Return (X, Y) of the center of cell containing provided text 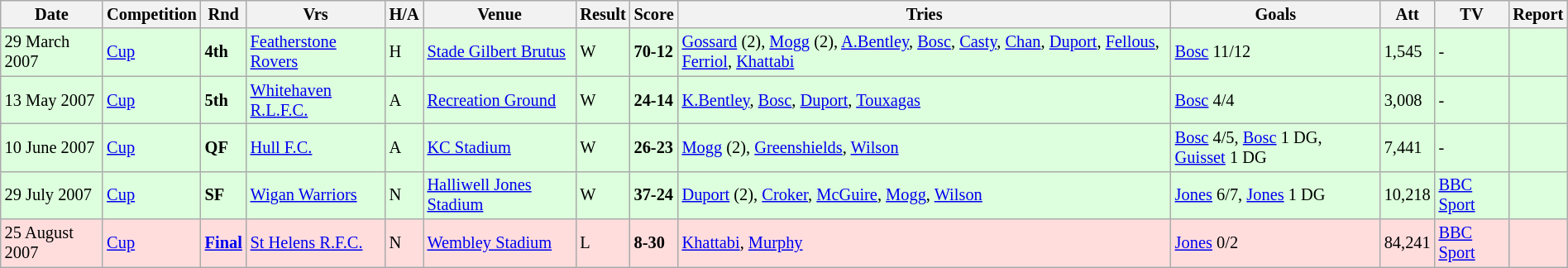
Duport (2), Croker, McGuire, Mogg, Wilson (925, 195)
Jones 6/7, Jones 1 DG (1275, 195)
Gossard (2), Mogg (2), A.Bentley, Bosc, Casty, Chan, Duport, Fellous, Ferriol, Khattabi (925, 52)
Wembley Stadium (500, 243)
Mogg (2), Greenshields, Wilson (925, 147)
QF (223, 147)
10 June 2007 (52, 147)
1,545 (1408, 52)
Report (1538, 14)
4th (223, 52)
70-12 (654, 52)
Whitehaven R.L.F.C. (316, 100)
Wigan Warriors (316, 195)
Hull F.C. (316, 147)
24-14 (654, 100)
Goals (1275, 14)
L (602, 243)
Tries (925, 14)
7,441 (1408, 147)
Bosc 11/12 (1275, 52)
KC Stadium (500, 147)
8-30 (654, 243)
SF (223, 195)
84,241 (1408, 243)
Rnd (223, 14)
37-24 (654, 195)
K.Bentley, Bosc, Duport, Touxagas (925, 100)
Score (654, 14)
29 July 2007 (52, 195)
Att (1408, 14)
5th (223, 100)
H/A (404, 14)
TV (1472, 14)
H (404, 52)
Halliwell Jones Stadium (500, 195)
Bosc 4/5, Bosc 1 DG, Guisset 1 DG (1275, 147)
Jones 0/2 (1275, 243)
Date (52, 14)
10,218 (1408, 195)
25 August 2007 (52, 243)
Featherstone Rovers (316, 52)
Bosc 4/4 (1275, 100)
Final (223, 243)
Venue (500, 14)
Vrs (316, 14)
13 May 2007 (52, 100)
Competition (151, 14)
Stade Gilbert Brutus (500, 52)
Recreation Ground (500, 100)
29 March 2007 (52, 52)
Khattabi, Murphy (925, 243)
26-23 (654, 147)
Result (602, 14)
3,008 (1408, 100)
St Helens R.F.C. (316, 243)
